Identify which cell holds the provided text, then report its [x, y] central coordinate. 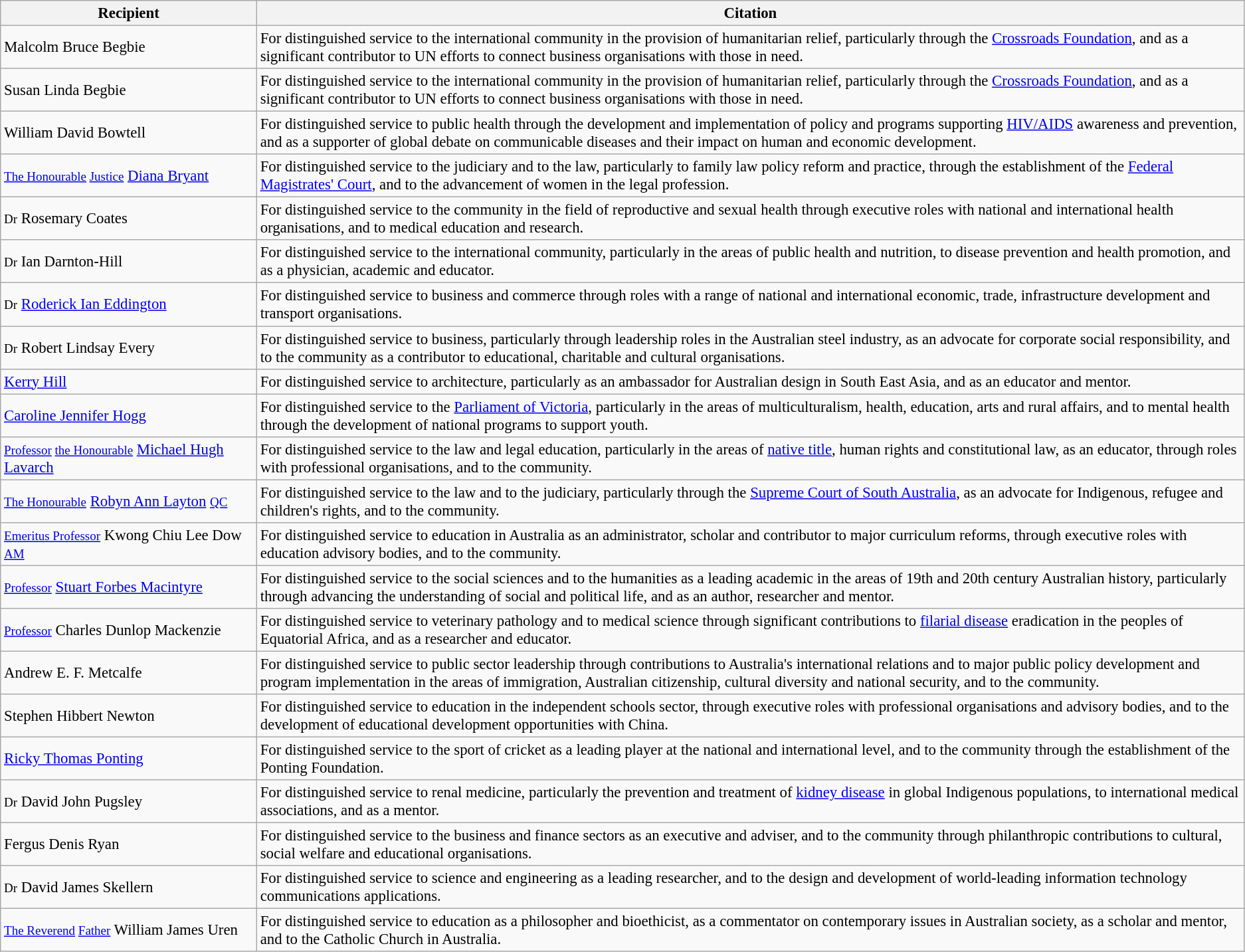
Dr David John Pugsley [129, 801]
Stephen Hibbert Newton [129, 716]
For distinguished service to architecture, particularly as an ambassador for Australian design in South East Asia, and as an educator and mentor. [750, 381]
William David Bowtell [129, 133]
Kerry Hill [129, 381]
Andrew E. F. Metcalfe [129, 672]
Citation [750, 13]
Professor the Honourable Michael Hugh Lavarch [129, 458]
The Honourable Robyn Ann Layton QC [129, 501]
Dr Rosemary Coates [129, 219]
Professor Stuart Forbes Macintyre [129, 587]
Emeritus Professor Kwong Chiu Lee Dow AM [129, 545]
The Reverend Father William James Uren [129, 930]
Recipient [129, 13]
Caroline Jennifer Hogg [129, 416]
Dr Robert Lindsay Every [129, 348]
The Honourable Justice Diana Bryant [129, 175]
Dr Roderick Ian Eddington [129, 304]
Ricky Thomas Ponting [129, 759]
Dr David James Skellern [129, 888]
Dr Ian Darnton-Hill [129, 262]
Susan Linda Begbie [129, 90]
Fergus Denis Ryan [129, 845]
Malcolm Bruce Begbie [129, 48]
Professor Charles Dunlop Mackenzie [129, 630]
